Find where the given text appears and provide that cell's center as [X, Y] coordinate. 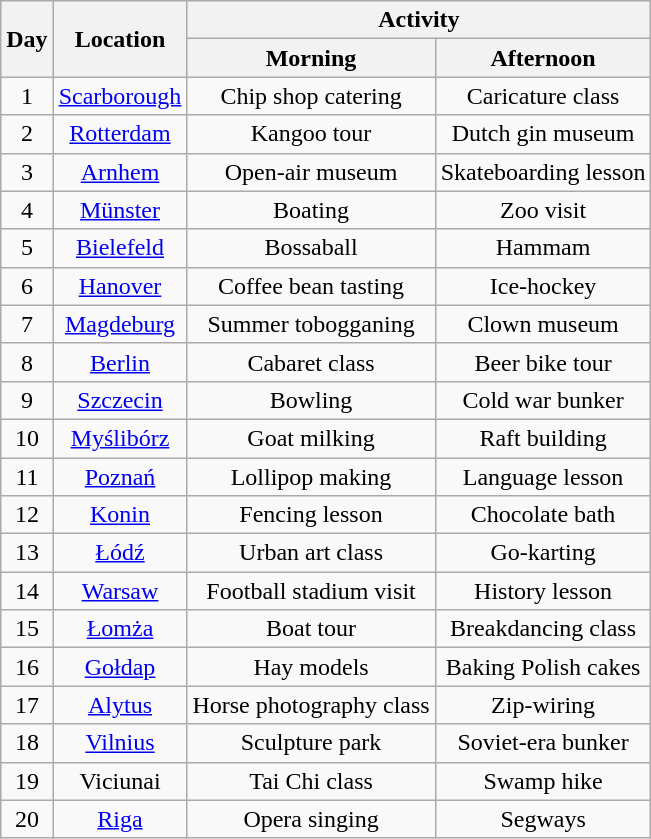
Morning [311, 58]
Soviet-era bunker [543, 743]
Swamp hike [543, 781]
Scarborough [120, 96]
18 [27, 743]
Language lesson [543, 477]
Zoo visit [543, 210]
Go-karting [543, 553]
Fencing lesson [311, 515]
Opera singing [311, 819]
13 [27, 553]
Magdeburg [120, 324]
Viciunai [120, 781]
Łomża [120, 629]
Caricature class [543, 96]
Afternoon [543, 58]
Szczecin [120, 400]
Chip shop catering [311, 96]
Cabaret class [311, 362]
Hanover [120, 286]
Dutch gin museum [543, 134]
Urban art class [311, 553]
Coffee bean tasting [311, 286]
8 [27, 362]
7 [27, 324]
Clown museum [543, 324]
Łódź [120, 553]
4 [27, 210]
Berlin [120, 362]
Myślibórz [120, 438]
Lollipop making [311, 477]
Alytus [120, 705]
Warsaw [120, 591]
Poznań [120, 477]
Summer tobogganing [311, 324]
19 [27, 781]
6 [27, 286]
Segways [543, 819]
Riga [120, 819]
Hay models [311, 667]
Breakdancing class [543, 629]
Location [120, 39]
Bowling [311, 400]
Rotterdam [120, 134]
Arnhem [120, 172]
Vilnius [120, 743]
History lesson [543, 591]
3 [27, 172]
Horse photography class [311, 705]
Goat milking [311, 438]
Tai Chi class [311, 781]
2 [27, 134]
17 [27, 705]
Sculpture park [311, 743]
Konin [120, 515]
Bielefeld [120, 248]
5 [27, 248]
12 [27, 515]
Cold war bunker [543, 400]
16 [27, 667]
Day [27, 39]
Hammam [543, 248]
Münster [120, 210]
Open-air museum [311, 172]
1 [27, 96]
Ice-hockey [543, 286]
15 [27, 629]
Boating [311, 210]
Boat tour [311, 629]
Gołdap [120, 667]
Skateboarding lesson [543, 172]
20 [27, 819]
Beer bike tour [543, 362]
10 [27, 438]
Activity [419, 20]
11 [27, 477]
Chocolate bath [543, 515]
Bossaball [311, 248]
Raft building [543, 438]
14 [27, 591]
Zip-wiring [543, 705]
Kangoo tour [311, 134]
Football stadium visit [311, 591]
9 [27, 400]
Baking Polish cakes [543, 667]
